For the text-containing cell, return its midpoint in (X, Y) coordinate format. 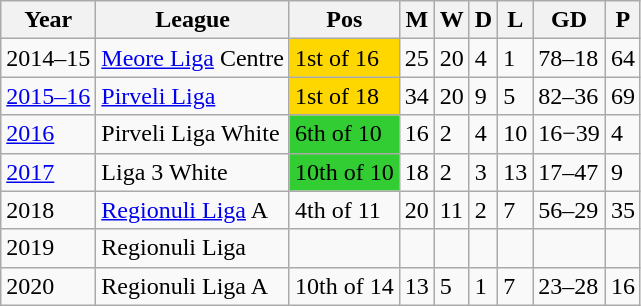
16−39 (570, 134)
1st of 18 (344, 96)
2014–15 (48, 58)
W (452, 20)
Year (48, 20)
Regionuli Liga (193, 248)
League (193, 20)
78–18 (570, 58)
4th of 11 (344, 210)
34 (416, 96)
10 (516, 134)
Liga 3 White (193, 172)
56–29 (570, 210)
2019 (48, 248)
69 (622, 96)
64 (622, 58)
Meore Liga Centre (193, 58)
2018 (48, 210)
L (516, 20)
6th of 10 (344, 134)
Pirveli Liga (193, 96)
35 (622, 210)
17–47 (570, 172)
3 (483, 172)
D (483, 20)
11 (452, 210)
GD (570, 20)
1st of 16 (344, 58)
25 (416, 58)
Pos (344, 20)
2015–16 (48, 96)
2017 (48, 172)
M (416, 20)
18 (416, 172)
2020 (48, 286)
P (622, 20)
Pirveli Liga White (193, 134)
10th of 14 (344, 286)
82–36 (570, 96)
2016 (48, 134)
23–28 (570, 286)
10th of 10 (344, 172)
